For the text-containing cell, return its midpoint in [x, y] coordinate format. 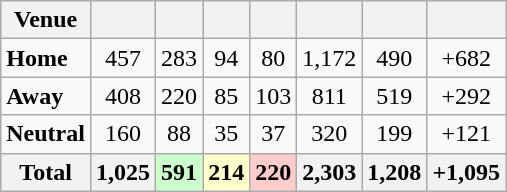
490 [394, 58]
160 [122, 134]
35 [226, 134]
Home [46, 58]
88 [180, 134]
1,172 [330, 58]
85 [226, 96]
37 [274, 134]
199 [394, 134]
1,208 [394, 172]
591 [180, 172]
+121 [466, 134]
103 [274, 96]
Total [46, 172]
283 [180, 58]
Away [46, 96]
94 [226, 58]
Venue [46, 20]
320 [330, 134]
408 [122, 96]
Neutral [46, 134]
457 [122, 58]
214 [226, 172]
1,025 [122, 172]
+292 [466, 96]
519 [394, 96]
+1,095 [466, 172]
2,303 [330, 172]
811 [330, 96]
+682 [466, 58]
80 [274, 58]
